For the text-containing cell, return its midpoint in (x, y) coordinate format. 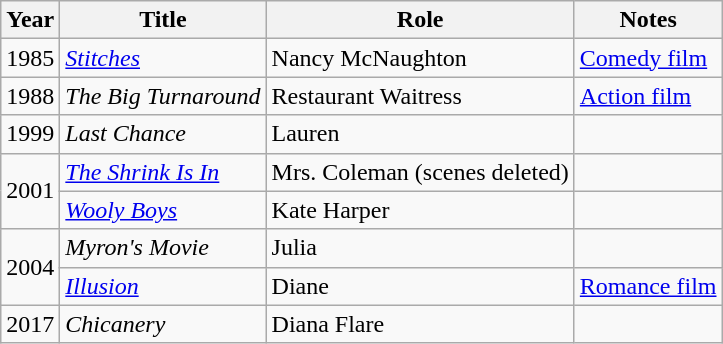
The Big Turnaround (163, 96)
Lauren (420, 134)
Romance film (648, 286)
Diana Flare (420, 324)
Title (163, 20)
Last Chance (163, 134)
Year (30, 20)
Illusion (163, 286)
Restaurant Waitress (420, 96)
Julia (420, 248)
Chicanery (163, 324)
Stitches (163, 58)
Action film (648, 96)
Myron's Movie (163, 248)
Kate Harper (420, 210)
Mrs. Coleman (scenes deleted) (420, 172)
1999 (30, 134)
2004 (30, 267)
Wooly Boys (163, 210)
2001 (30, 191)
The Shrink Is In (163, 172)
1988 (30, 96)
Nancy McNaughton (420, 58)
Diane (420, 286)
2017 (30, 324)
Notes (648, 20)
Role (420, 20)
Comedy film (648, 58)
1985 (30, 58)
